From the cell containing the given text, extract its center point as (X, Y) coordinate. 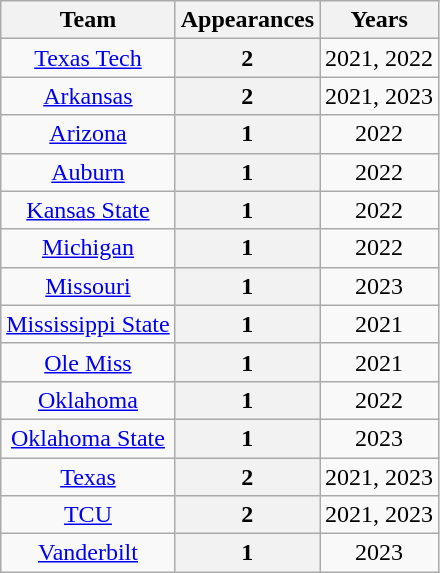
Arkansas (88, 96)
Vanderbilt (88, 553)
Michigan (88, 248)
Appearances (247, 20)
Oklahoma State (88, 438)
Arizona (88, 134)
Kansas State (88, 210)
Texas (88, 477)
Years (380, 20)
Mississippi State (88, 324)
2021, 2022 (380, 58)
Team (88, 20)
Auburn (88, 172)
Oklahoma (88, 400)
TCU (88, 515)
Ole Miss (88, 362)
Texas Tech (88, 58)
Missouri (88, 286)
